Pinpoint the cell where the given text exists, returning its [x, y] midpoint coordinate. 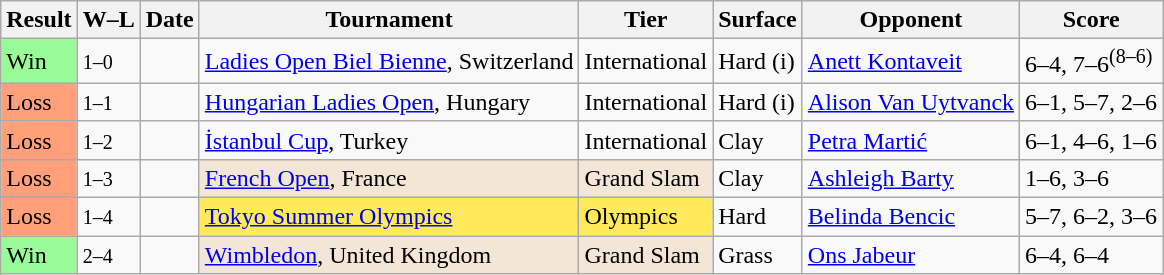
Olympics [646, 217]
Ashleigh Barty [910, 178]
1–4 [108, 217]
1–2 [108, 140]
Score [1092, 20]
Opponent [910, 20]
Surface [758, 20]
6–1, 5–7, 2–6 [1092, 102]
Date [170, 20]
W–L [108, 20]
Grass [758, 255]
French Open, France [389, 178]
2–4 [108, 255]
1–1 [108, 102]
1–0 [108, 62]
Anett Kontaveit [910, 62]
1–6, 3–6 [1092, 178]
Wimbledon, United Kingdom [389, 255]
Hard [758, 217]
1–3 [108, 178]
İstanbul Cup, Turkey [389, 140]
Tournament [389, 20]
Belinda Bencic [910, 217]
6–4, 7–6(8–6) [1092, 62]
Ladies Open Biel Bienne, Switzerland [389, 62]
Petra Martić [910, 140]
Tier [646, 20]
Ons Jabeur [910, 255]
Hungarian Ladies Open, Hungary [389, 102]
6–4, 6–4 [1092, 255]
6–1, 4–6, 1–6 [1092, 140]
Alison Van Uytvanck [910, 102]
Result [39, 20]
5–7, 6–2, 3–6 [1092, 217]
Tokyo Summer Olympics [389, 217]
